Locate the cell with the specified text and output its (x, y) center coordinate. 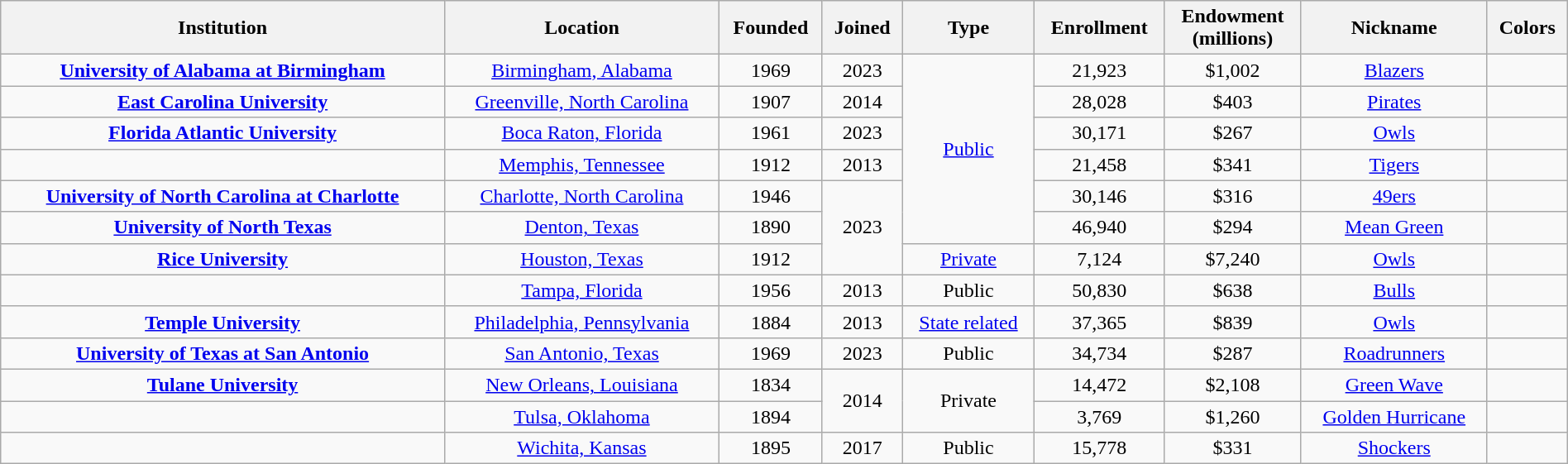
Birmingham, Alabama (581, 70)
Temple University (223, 322)
Shockers (1394, 448)
$7,240 (1233, 259)
$331 (1233, 448)
7,124 (1100, 259)
$294 (1233, 227)
1956 (771, 290)
University of North Carolina at Charlotte (223, 196)
1894 (771, 416)
$403 (1233, 102)
East Carolina University (223, 102)
Philadelphia, Pennsylvania (581, 322)
Institution (223, 28)
Blazers (1394, 70)
Roadrunners (1394, 353)
$341 (1233, 165)
Joined (862, 28)
21,923 (1100, 70)
Charlotte, North Carolina (581, 196)
2017 (862, 448)
37,365 (1100, 322)
Bulls (1394, 290)
50,830 (1100, 290)
Memphis, Tennessee (581, 165)
Golden Hurricane (1394, 416)
1946 (771, 196)
30,146 (1100, 196)
$316 (1233, 196)
$267 (1233, 133)
1907 (771, 102)
15,778 (1100, 448)
Mean Green (1394, 227)
Rice University (223, 259)
Wichita, Kansas (581, 448)
Tulane University (223, 385)
1884 (771, 322)
Houston, Texas (581, 259)
$1,260 (1233, 416)
1961 (771, 133)
Type (968, 28)
14,472 (1100, 385)
34,734 (1100, 353)
$638 (1233, 290)
30,171 (1100, 133)
$839 (1233, 322)
Nickname (1394, 28)
$287 (1233, 353)
State related (968, 322)
28,028 (1100, 102)
Founded (771, 28)
Location (581, 28)
University of Texas at San Antonio (223, 353)
Boca Raton, Florida (581, 133)
21,458 (1100, 165)
Tulsa, Oklahoma (581, 416)
Tampa, Florida (581, 290)
Green Wave (1394, 385)
New Orleans, Louisiana (581, 385)
$2,108 (1233, 385)
San Antonio, Texas (581, 353)
49ers (1394, 196)
$1,002 (1233, 70)
1834 (771, 385)
46,940 (1100, 227)
University of Alabama at Birmingham (223, 70)
1895 (771, 448)
Florida Atlantic University (223, 133)
Denton, Texas (581, 227)
Colors (1527, 28)
Pirates (1394, 102)
Tigers (1394, 165)
Endowment(millions) (1233, 28)
Enrollment (1100, 28)
University of North Texas (223, 227)
Greenville, North Carolina (581, 102)
1890 (771, 227)
3,769 (1100, 416)
